Return (X, Y) of the center of cell containing provided text 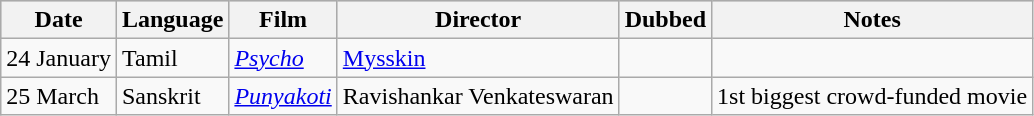
1st biggest crowd-funded movie (872, 96)
Date (59, 20)
Sanskrit (172, 96)
Director (478, 20)
Dubbed (665, 20)
Tamil (172, 58)
Notes (872, 20)
24 January (59, 58)
Psycho (283, 58)
Punyakoti (283, 96)
Language (172, 20)
25 March (59, 96)
Film (283, 20)
Mysskin (478, 58)
Ravishankar Venkateswaran (478, 96)
